Return [X, Y] of the center of cell containing provided text 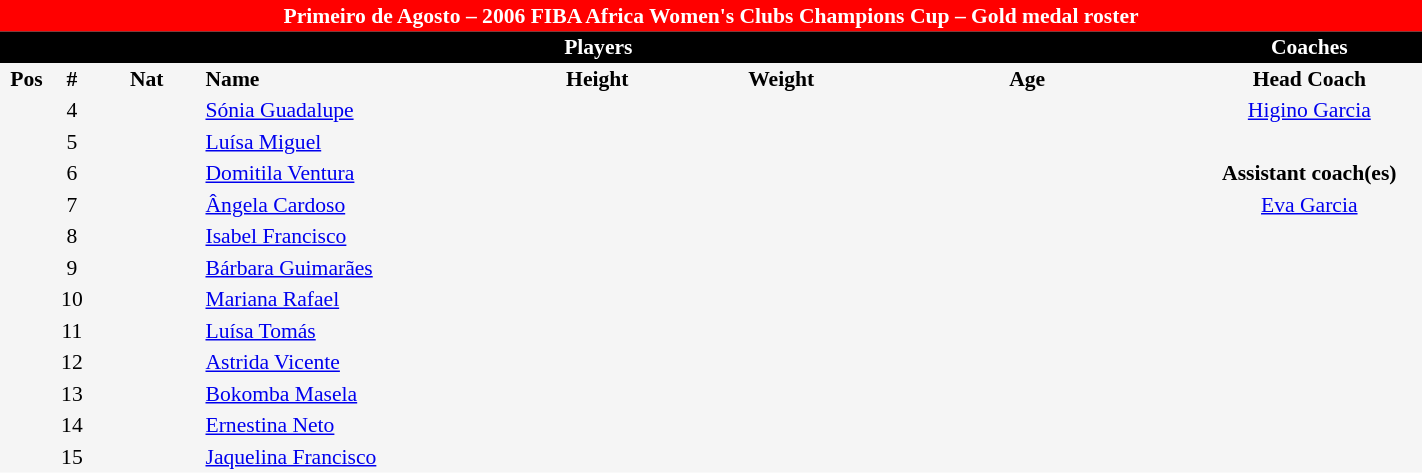
Astrida Vicente [346, 362]
Luísa Miguel [346, 142]
Players [598, 48]
6 [72, 174]
Higino Garcia [1310, 110]
5 [72, 142]
Eva Garcia [1310, 205]
13 [72, 394]
10 [72, 300]
Ângela Cardoso [346, 205]
Pos [26, 79]
14 [72, 426]
9 [72, 268]
Ernestina Neto [346, 426]
Coaches [1310, 48]
Domitila Ventura [346, 174]
Weight [782, 79]
11 [72, 331]
15 [72, 457]
Mariana Rafael [346, 300]
Head Coach [1310, 79]
Jaquelina Francisco [346, 457]
Isabel Francisco [346, 236]
Sónia Guadalupe [346, 110]
Nat [147, 79]
8 [72, 236]
Bokomba Masela [346, 394]
Luísa Tomás [346, 331]
# [72, 79]
Name [346, 79]
4 [72, 110]
7 [72, 205]
Age [1028, 79]
Primeiro de Agosto – 2006 FIBA Africa Women's Clubs Champions Cup – Gold medal roster [711, 16]
Bárbara Guimarães [346, 268]
Height [598, 79]
12 [72, 362]
Assistant coach(es) [1310, 174]
